For the text-containing cell, return its midpoint in [X, Y] coordinate format. 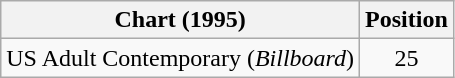
Chart (1995) [180, 20]
Position [407, 20]
US Adult Contemporary (Billboard) [180, 58]
25 [407, 58]
